Return [x, y] of the center of cell containing provided text 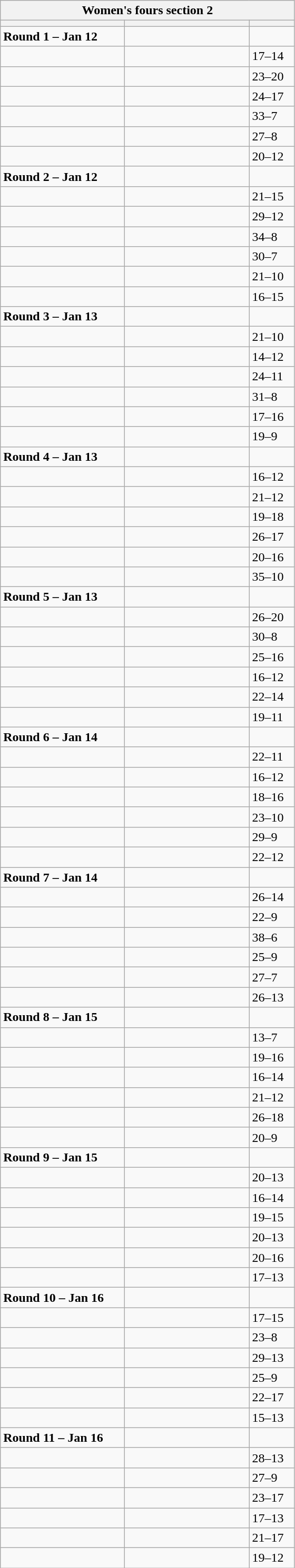
19–9 [272, 437]
Round 8 – Jan 15 [63, 1017]
20–9 [272, 1137]
19–18 [272, 517]
Round 10 – Jan 16 [63, 1298]
29–13 [272, 1358]
17–16 [272, 417]
Round 5 – Jan 13 [63, 597]
24–11 [272, 377]
Round 11 – Jan 16 [63, 1438]
26–20 [272, 617]
26–13 [272, 997]
19–16 [272, 1057]
22–17 [272, 1398]
27–9 [272, 1478]
19–12 [272, 1558]
17–15 [272, 1318]
13–7 [272, 1037]
Round 4 – Jan 13 [63, 457]
22–9 [272, 917]
34–8 [272, 236]
19–15 [272, 1218]
Women's fours section 2 [147, 11]
Round 2 – Jan 12 [63, 176]
30–7 [272, 257]
23–17 [272, 1498]
14–12 [272, 357]
19–11 [272, 717]
30–8 [272, 637]
26–17 [272, 537]
Round 9 – Jan 15 [63, 1157]
25–16 [272, 657]
Round 3 – Jan 13 [63, 317]
23–10 [272, 817]
21–15 [272, 196]
26–14 [272, 897]
38–6 [272, 937]
Round 7 – Jan 14 [63, 877]
18–16 [272, 797]
22–12 [272, 857]
23–8 [272, 1338]
Round 6 – Jan 14 [63, 737]
17–14 [272, 56]
33–7 [272, 116]
31–8 [272, 397]
28–13 [272, 1458]
16–15 [272, 297]
29–9 [272, 837]
26–18 [272, 1117]
Round 1 – Jan 12 [63, 36]
23–20 [272, 76]
27–8 [272, 136]
24–17 [272, 96]
15–13 [272, 1418]
20–12 [272, 156]
22–14 [272, 697]
29–12 [272, 216]
21–17 [272, 1538]
35–10 [272, 577]
22–11 [272, 757]
27–7 [272, 977]
